Search for the cell housing the specified text and yield its [X, Y] center coordinate. 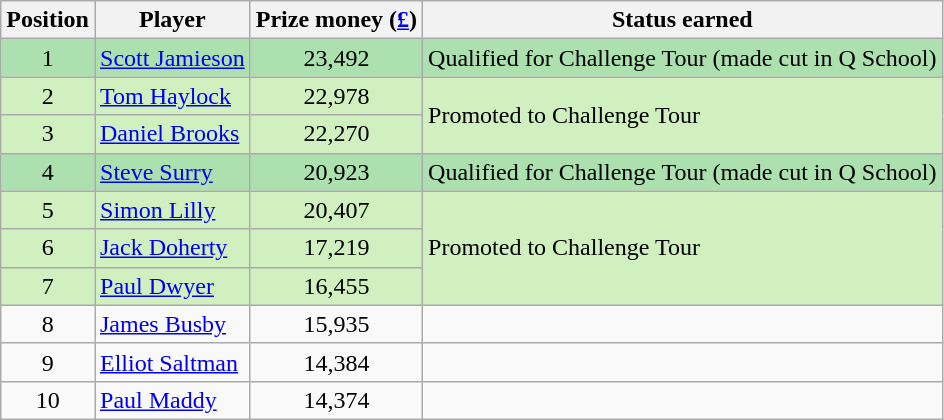
Position [48, 20]
Daniel Brooks [172, 134]
4 [48, 172]
Jack Doherty [172, 248]
Elliot Saltman [172, 362]
Status earned [682, 20]
Paul Maddy [172, 400]
7 [48, 286]
23,492 [336, 58]
15,935 [336, 324]
Tom Haylock [172, 96]
17,219 [336, 248]
9 [48, 362]
5 [48, 210]
6 [48, 248]
16,455 [336, 286]
Simon Lilly [172, 210]
Paul Dwyer [172, 286]
22,270 [336, 134]
14,384 [336, 362]
2 [48, 96]
10 [48, 400]
20,407 [336, 210]
Prize money (£) [336, 20]
20,923 [336, 172]
Player [172, 20]
14,374 [336, 400]
Steve Surry [172, 172]
8 [48, 324]
James Busby [172, 324]
Scott Jamieson [172, 58]
1 [48, 58]
22,978 [336, 96]
3 [48, 134]
